Pinpoint the cell where the given text exists, returning its (x, y) midpoint coordinate. 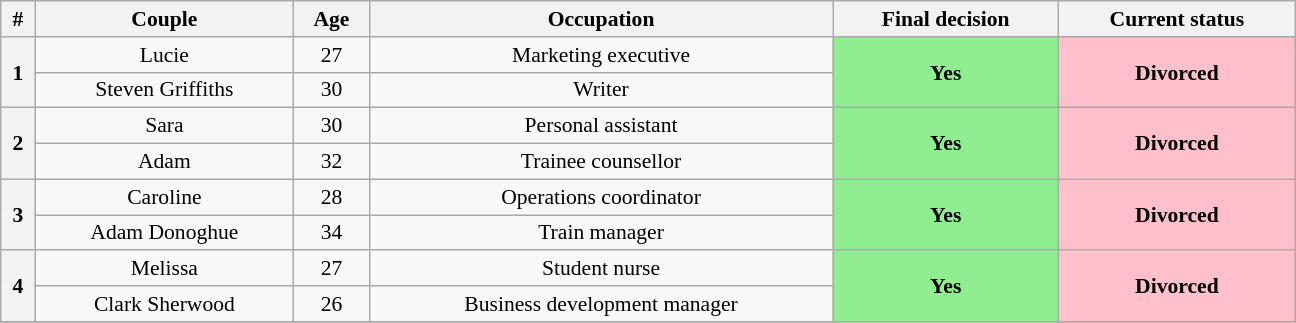
Occupation (601, 19)
Student nurse (601, 269)
# (18, 19)
Sara (164, 126)
34 (332, 233)
Train manager (601, 233)
28 (332, 197)
4 (18, 286)
Steven Griffiths (164, 90)
3 (18, 214)
32 (332, 162)
Current status (1178, 19)
Couple (164, 19)
Adam (164, 162)
Final decision (946, 19)
Operations coordinator (601, 197)
Melissa (164, 269)
Writer (601, 90)
2 (18, 144)
Clark Sherwood (164, 304)
Lucie (164, 55)
26 (332, 304)
Marketing executive (601, 55)
Caroline (164, 197)
Age (332, 19)
Trainee counsellor (601, 162)
Adam Donoghue (164, 233)
Personal assistant (601, 126)
Business development manager (601, 304)
1 (18, 72)
